Return (X, Y) of the center of cell containing provided text 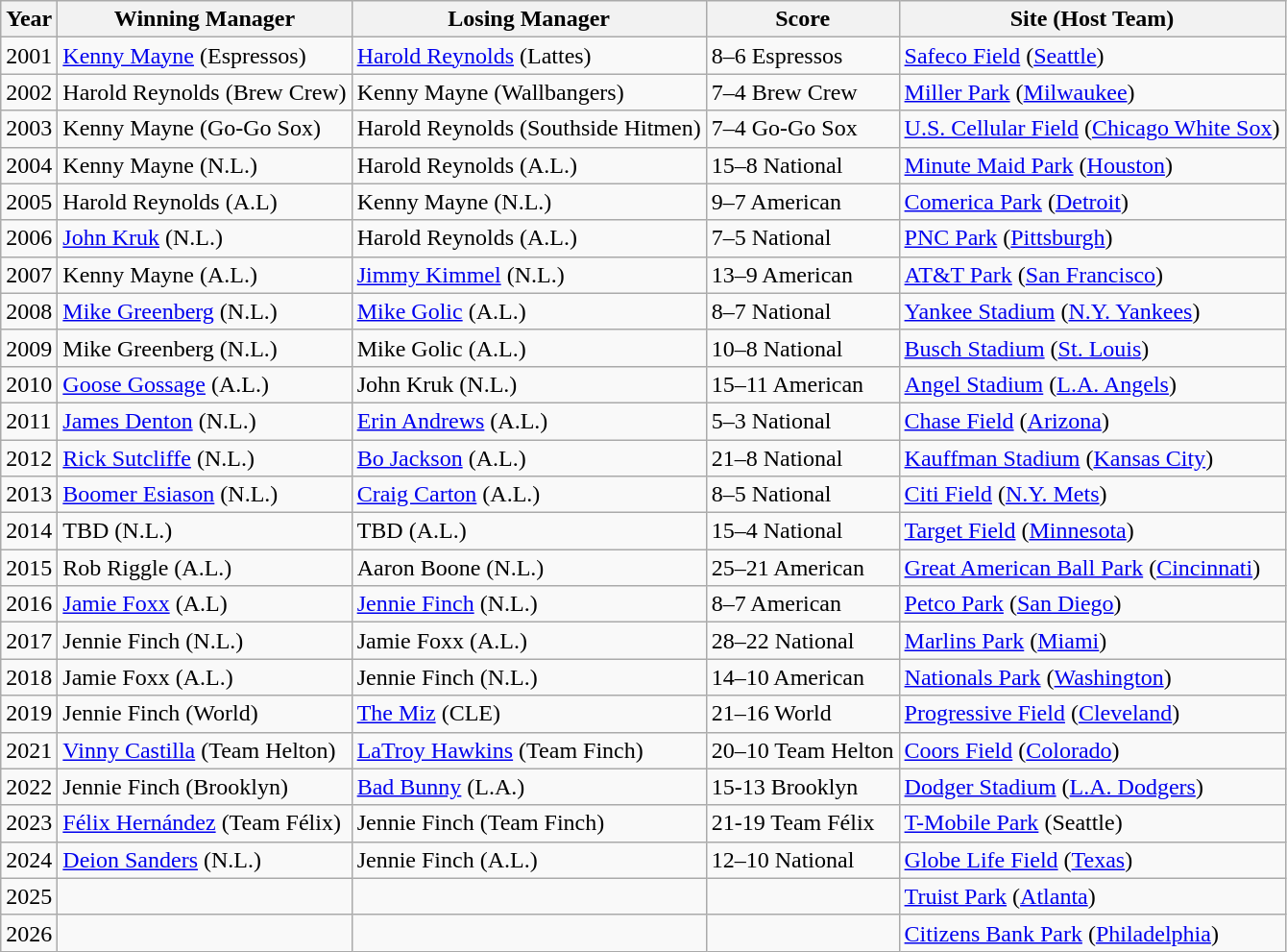
Safeco Field (Seattle) (1092, 56)
Kenny Mayne (Espressos) (205, 56)
2021 (29, 750)
Harold Reynolds (A.L) (205, 202)
2006 (29, 238)
TBD (N.L.) (205, 531)
2015 (29, 568)
Goose Gossage (A.L.) (205, 384)
2007 (29, 275)
Coors Field (Colorado) (1092, 750)
2003 (29, 129)
Kenny Mayne (A.L.) (205, 275)
T-Mobile Park (Seattle) (1092, 823)
Petco Park (San Diego) (1092, 604)
2002 (29, 92)
15–11 American (803, 384)
Great American Ball Park (Cincinnati) (1092, 568)
Deion Sanders (N.L.) (205, 860)
Year (29, 19)
Globe Life Field (Texas) (1092, 860)
Chase Field (Arizona) (1092, 421)
2016 (29, 604)
Rick Sutcliffe (N.L.) (205, 458)
8–5 National (803, 495)
Jennie Finch (A.L.) (528, 860)
Vinny Castilla (Team Helton) (205, 750)
Yankee Stadium (N.Y. Yankees) (1092, 311)
TBD (A.L.) (528, 531)
15–8 National (803, 165)
21-19 Team Félix (803, 823)
Félix Hernández (Team Félix) (205, 823)
28–22 National (803, 641)
Angel Stadium (L.A. Angels) (1092, 384)
7–4 Go-Go Sox (803, 129)
2013 (29, 495)
PNC Park (Pittsburgh) (1092, 238)
15–4 National (803, 531)
Score (803, 19)
2005 (29, 202)
7–4 Brew Crew (803, 92)
Nationals Park (Washington) (1092, 677)
Site (Host Team) (1092, 19)
Citizens Bank Park (Philadelphia) (1092, 933)
Jamie Foxx (A.L) (205, 604)
LaTroy Hawkins (Team Finch) (528, 750)
2001 (29, 56)
Kauffman Stadium (Kansas City) (1092, 458)
Jennie Finch (Brooklyn) (205, 787)
9–7 American (803, 202)
2018 (29, 677)
Winning Manager (205, 19)
Truist Park (Atlanta) (1092, 896)
21–8 National (803, 458)
Jennie Finch (World) (205, 714)
Erin Andrews (A.L.) (528, 421)
2009 (29, 348)
13–9 American (803, 275)
2011 (29, 421)
Comerica Park (Detroit) (1092, 202)
Citi Field (N.Y. Mets) (1092, 495)
Miller Park (Milwaukee) (1092, 92)
Kenny Mayne (Go-Go Sox) (205, 129)
25–21 American (803, 568)
Jimmy Kimmel (N.L.) (528, 275)
Busch Stadium (St. Louis) (1092, 348)
AT&T Park (San Francisco) (1092, 275)
2019 (29, 714)
2025 (29, 896)
Bad Bunny (L.A.) (528, 787)
Target Field (Minnesota) (1092, 531)
James Denton (N.L.) (205, 421)
Marlins Park (Miami) (1092, 641)
12–10 National (803, 860)
Dodger Stadium (L.A. Dodgers) (1092, 787)
Losing Manager (528, 19)
U.S. Cellular Field (Chicago White Sox) (1092, 129)
2014 (29, 531)
21–16 World (803, 714)
Bo Jackson (A.L.) (528, 458)
The Miz (CLE) (528, 714)
14–10 American (803, 677)
Boomer Esiason (N.L.) (205, 495)
Harold Reynolds (Lattes) (528, 56)
7–5 National (803, 238)
2023 (29, 823)
Harold Reynolds (Southside Hitmen) (528, 129)
Rob Riggle (A.L.) (205, 568)
8–7 American (803, 604)
Harold Reynolds (Brew Crew) (205, 92)
15-13 Brooklyn (803, 787)
2017 (29, 641)
Progressive Field (Cleveland) (1092, 714)
8–6 Espressos (803, 56)
20–10 Team Helton (803, 750)
2022 (29, 787)
2012 (29, 458)
8–7 National (803, 311)
2004 (29, 165)
10–8 National (803, 348)
2024 (29, 860)
Aaron Boone (N.L.) (528, 568)
Jennie Finch (Team Finch) (528, 823)
2010 (29, 384)
2008 (29, 311)
Craig Carton (A.L.) (528, 495)
Minute Maid Park (Houston) (1092, 165)
Kenny Mayne (Wallbangers) (528, 92)
2026 (29, 933)
5–3 National (803, 421)
